Determine the [X, Y] coordinate at the center of the cell enclosing the given text.  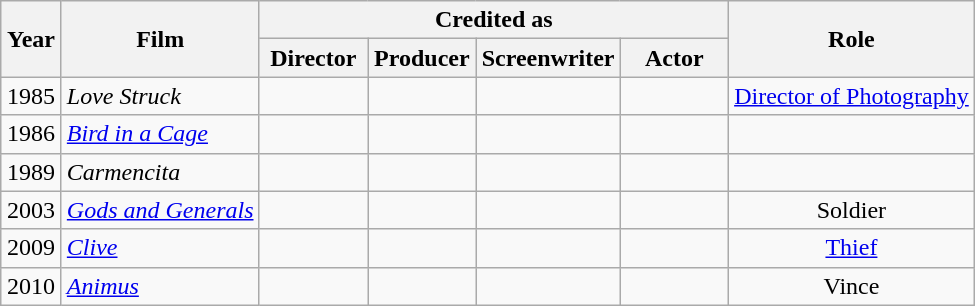
Year [32, 39]
1985 [32, 96]
2009 [32, 248]
Bird in a Cage [160, 134]
Credited as [494, 20]
Love Struck [160, 96]
Animus [160, 286]
2003 [32, 210]
Clive [160, 248]
Vince [852, 286]
Producer [422, 58]
2010 [32, 286]
Gods and Generals [160, 210]
Screenwriter [548, 58]
1986 [32, 134]
Carmencita [160, 172]
Director of Photography [852, 96]
Director [314, 58]
1989 [32, 172]
Role [852, 39]
Soldier [852, 210]
Actor [674, 58]
Film [160, 39]
Thief [852, 248]
